Extract the (X, Y) coordinate from the center of the cell holding the provided text.  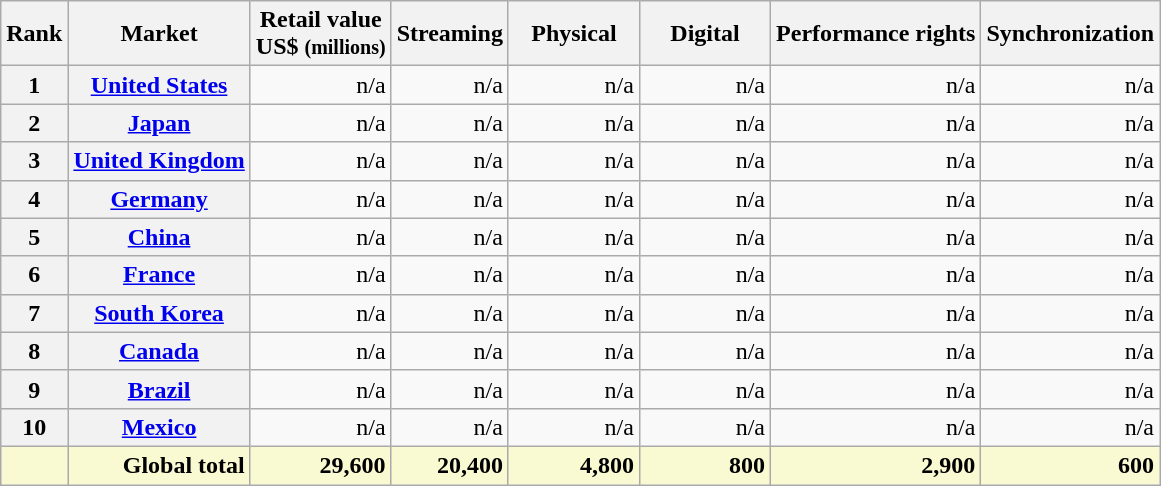
Streaming (450, 34)
Digital (704, 34)
Germany (159, 199)
4 (34, 199)
Mexico (159, 427)
4,800 (574, 465)
600 (1070, 465)
Performance rights (876, 34)
Japan (159, 123)
29,600 (320, 465)
Rank (34, 34)
9 (34, 389)
United States (159, 85)
Synchronization (1070, 34)
South Korea (159, 313)
8 (34, 351)
Brazil (159, 389)
20,400 (450, 465)
Global total (159, 465)
10 (34, 427)
5 (34, 237)
France (159, 275)
1 (34, 85)
Canada (159, 351)
Market (159, 34)
2 (34, 123)
3 (34, 161)
7 (34, 313)
800 (704, 465)
6 (34, 275)
United Kingdom (159, 161)
China (159, 237)
Retail valueUS$ (millions) (320, 34)
2,900 (876, 465)
Physical (574, 34)
